Identify which cell holds the provided text, then report its (X, Y) central coordinate. 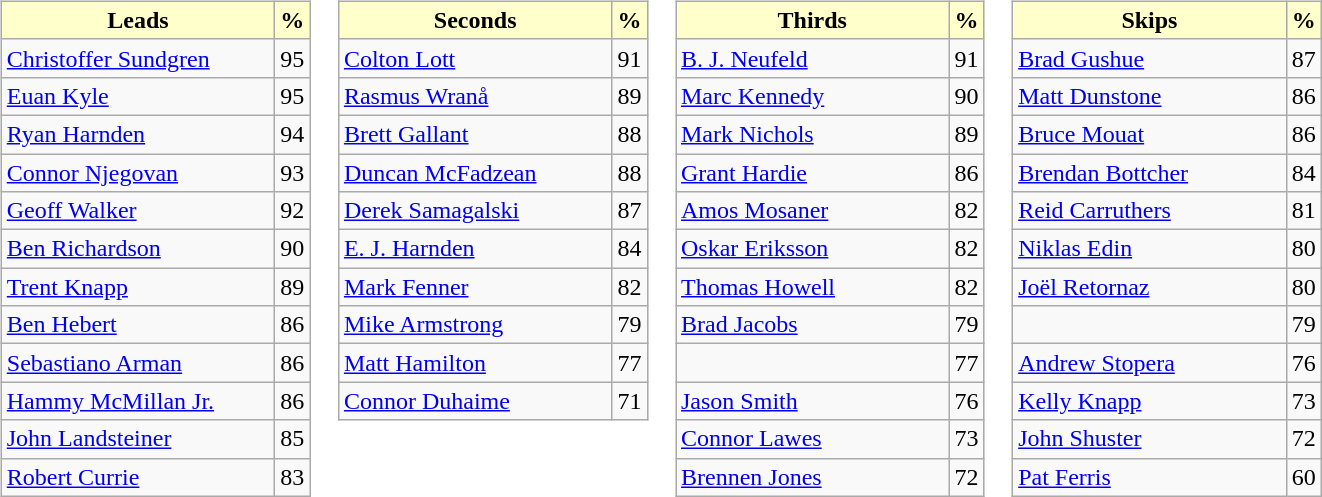
Brennen Jones (813, 477)
Oskar Eriksson (813, 249)
Jason Smith (813, 401)
Bruce Mouat (1150, 134)
B. J. Neufeld (813, 58)
Mark Fenner (475, 287)
Brad Jacobs (813, 325)
93 (292, 173)
Pat Ferris (1150, 477)
Matt Hamilton (475, 363)
Ryan Harnden (138, 134)
Ben Richardson (138, 249)
John Landsteiner (138, 439)
Thomas Howell (813, 287)
Connor Duhaime (475, 401)
Kelly Knapp (1150, 401)
Joël Retornaz (1150, 287)
Seconds (475, 20)
John Shuster (1150, 439)
Ben Hebert (138, 325)
Connor Lawes (813, 439)
Marc Kennedy (813, 96)
Colton Lott (475, 58)
Thirds (813, 20)
Connor Njegovan (138, 173)
92 (292, 211)
Hammy McMillan Jr. (138, 401)
Mark Nichols (813, 134)
Mike Armstrong (475, 325)
Duncan McFadzean (475, 173)
60 (1304, 477)
94 (292, 134)
Andrew Stopera (1150, 363)
Robert Currie (138, 477)
83 (292, 477)
81 (1304, 211)
71 (630, 401)
Brendan Bottcher (1150, 173)
Skips (1150, 20)
Trent Knapp (138, 287)
E. J. Harnden (475, 249)
Matt Dunstone (1150, 96)
Derek Samagalski (475, 211)
Amos Mosaner (813, 211)
Rasmus Wranå (475, 96)
85 (292, 439)
Euan Kyle (138, 96)
Grant Hardie (813, 173)
Sebastiano Arman (138, 363)
Geoff Walker (138, 211)
Niklas Edin (1150, 249)
Brad Gushue (1150, 58)
Reid Carruthers (1150, 211)
Brett Gallant (475, 134)
Christoffer Sundgren (138, 58)
Leads (138, 20)
